Output the (X, Y) coordinate of the center of the cell containing the given text.  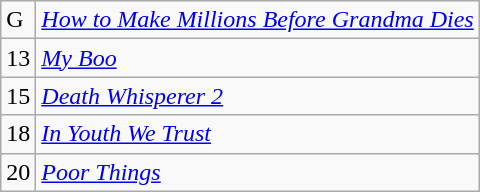
In Youth We Trust (258, 134)
My Boo (258, 58)
Poor Things (258, 172)
G (18, 20)
18 (18, 134)
15 (18, 96)
How to Make Millions Before Grandma Dies (258, 20)
Death Whisperer 2 (258, 96)
13 (18, 58)
20 (18, 172)
